Output the [X, Y] coordinate of the center of the cell containing the given text.  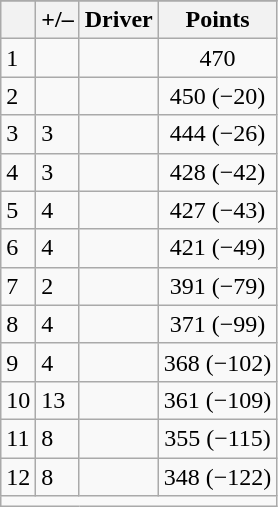
7 [18, 286]
5 [18, 210]
13 [58, 400]
361 (−109) [218, 400]
444 (−26) [218, 134]
9 [18, 362]
Points [218, 20]
348 (−122) [218, 477]
10 [18, 400]
355 (−115) [218, 438]
+/– [58, 20]
421 (−49) [218, 248]
371 (−99) [218, 324]
450 (−20) [218, 96]
427 (−43) [218, 210]
6 [18, 248]
12 [18, 477]
428 (−42) [218, 172]
368 (−102) [218, 362]
470 [218, 58]
Driver [118, 20]
391 (−79) [218, 286]
11 [18, 438]
1 [18, 58]
